Capture the cell that displays the provided text and extract its [X, Y] central coordinate. 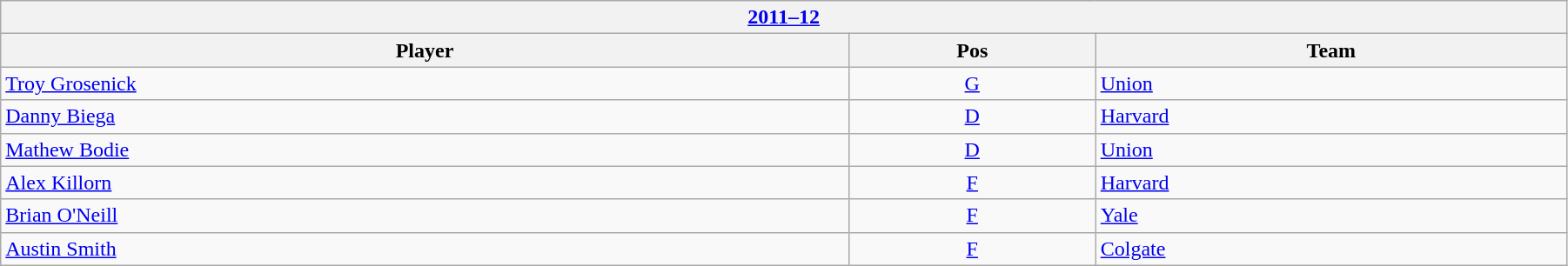
2011–12 [784, 17]
Austin Smith [425, 249]
Danny Biega [425, 116]
Player [425, 50]
Troy Grosenick [425, 83]
Mathew Bodie [425, 150]
Team [1331, 50]
Alex Killorn [425, 183]
Yale [1331, 216]
Brian O'Neill [425, 216]
Colgate [1331, 249]
G [972, 83]
Pos [972, 50]
